Provide the (X, Y) coordinate of the cell's center where the given text is located.  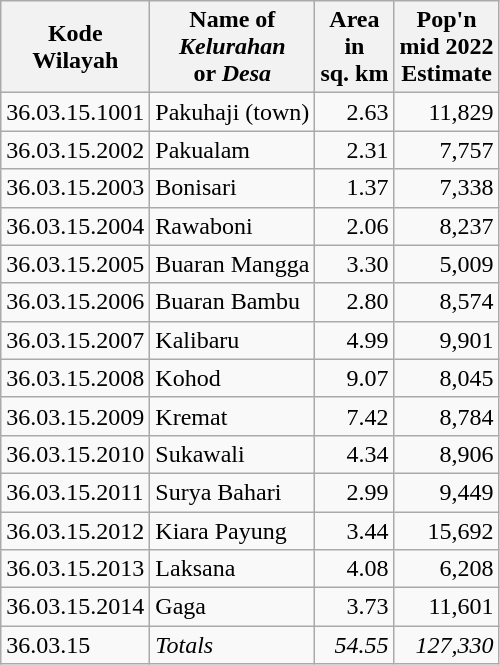
Gaga (232, 607)
Buaran Mangga (232, 264)
11,601 (446, 607)
8,045 (446, 378)
2.06 (354, 226)
3.30 (354, 264)
36.03.15.2014 (76, 607)
Laksana (232, 569)
2.80 (354, 302)
4.99 (354, 340)
8,237 (446, 226)
54.55 (354, 645)
8,574 (446, 302)
Surya Bahari (232, 492)
4.34 (354, 454)
9.07 (354, 378)
8,784 (446, 416)
8,906 (446, 454)
Area in sq. km (354, 47)
Bonisari (232, 188)
127,330 (446, 645)
Kalibaru (232, 340)
1.37 (354, 188)
Pakuhaji (town) (232, 112)
Kohod (232, 378)
6,208 (446, 569)
2.31 (354, 150)
15,692 (446, 531)
Kiara Payung (232, 531)
36.03.15.2006 (76, 302)
2.63 (354, 112)
36.03.15.2013 (76, 569)
Totals (232, 645)
36.03.15.2003 (76, 188)
Buaran Bambu (232, 302)
36.03.15.2010 (76, 454)
3.73 (354, 607)
36.03.15.2009 (76, 416)
9,449 (446, 492)
36.03.15.1001 (76, 112)
36.03.15.2011 (76, 492)
Pakualam (232, 150)
36.03.15.2012 (76, 531)
36.03.15.2004 (76, 226)
3.44 (354, 531)
7.42 (354, 416)
4.08 (354, 569)
7,338 (446, 188)
11,829 (446, 112)
36.03.15 (76, 645)
5,009 (446, 264)
2.99 (354, 492)
Kode Wilayah (76, 47)
Rawaboni (232, 226)
Pop'n mid 2022Estimate (446, 47)
Kremat (232, 416)
36.03.15.2005 (76, 264)
9,901 (446, 340)
36.03.15.2007 (76, 340)
Sukawali (232, 454)
7,757 (446, 150)
36.03.15.2008 (76, 378)
36.03.15.2002 (76, 150)
Name of Kelurahan or Desa (232, 47)
